Return [X, Y] of the center of cell containing provided text 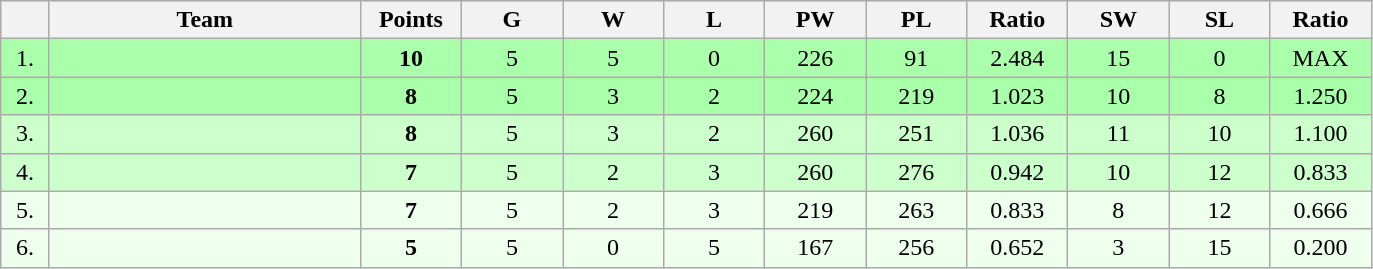
256 [916, 248]
PL [916, 20]
G [512, 20]
167 [816, 248]
0.652 [1018, 248]
0.942 [1018, 172]
SL [1220, 20]
91 [916, 58]
6. [26, 248]
SW [1118, 20]
W [612, 20]
226 [816, 58]
2. [26, 96]
2.484 [1018, 58]
4. [26, 172]
PW [816, 20]
1.036 [1018, 134]
L [714, 20]
0.666 [1320, 210]
1.023 [1018, 96]
3. [26, 134]
11 [1118, 134]
263 [916, 210]
276 [916, 172]
MAX [1320, 58]
5. [26, 210]
251 [916, 134]
Team [204, 20]
1. [26, 58]
1.250 [1320, 96]
0.200 [1320, 248]
1.100 [1320, 134]
Points [410, 20]
224 [816, 96]
